Scan for the cell matching the given text and deliver its [X, Y] coordinate at center. 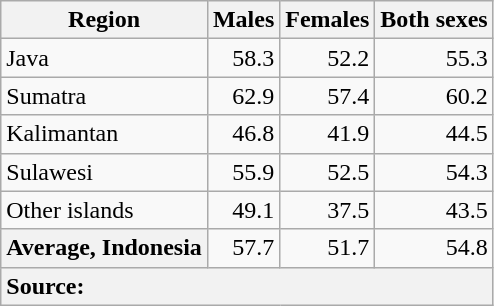
52.2 [328, 58]
54.3 [434, 172]
Source: [247, 286]
57.7 [243, 248]
37.5 [328, 210]
55.3 [434, 58]
Other islands [104, 210]
Females [328, 20]
62.9 [243, 96]
Sumatra [104, 96]
57.4 [328, 96]
Males [243, 20]
44.5 [434, 134]
55.9 [243, 172]
Java [104, 58]
41.9 [328, 134]
60.2 [434, 96]
54.8 [434, 248]
51.7 [328, 248]
46.8 [243, 134]
43.5 [434, 210]
52.5 [328, 172]
Region [104, 20]
Kalimantan [104, 134]
Average, Indonesia [104, 248]
49.1 [243, 210]
Sulawesi [104, 172]
58.3 [243, 58]
Both sexes [434, 20]
